Search for the cell housing the specified text and yield its (x, y) center coordinate. 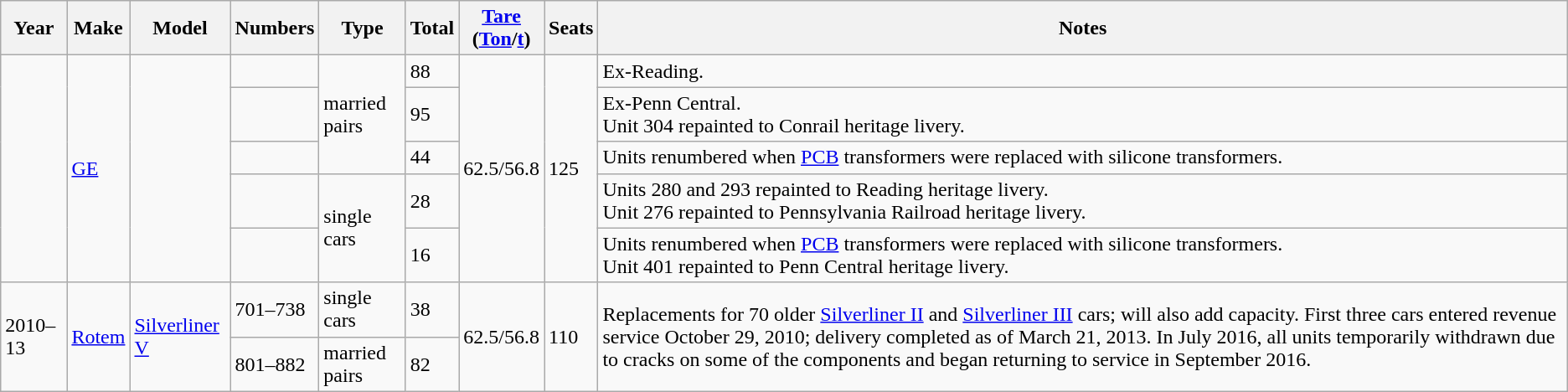
88 (432, 71)
82 (432, 364)
Model (180, 28)
Make (99, 28)
Rotem (99, 337)
Ex-Penn Central. Unit 304 repainted to Conrail heritage livery. (1082, 114)
Units renumbered when PCB transformers were replaced with silicone transformers.Unit 401 repainted to Penn Central heritage livery. (1082, 255)
701–738 (275, 310)
Total (432, 28)
95 (432, 114)
Units renumbered when PCB transformers were replaced with silicone transformers. (1082, 157)
125 (571, 169)
2010–13 (34, 337)
Type (362, 28)
Seats (571, 28)
GE (99, 169)
Units 280 and 293 repainted to Reading heritage livery.Unit 276 repainted to Pennsylvania Railroad heritage livery. (1082, 201)
110 (571, 337)
16 (432, 255)
Year (34, 28)
Numbers (275, 28)
44 (432, 157)
28 (432, 201)
38 (432, 310)
Notes (1082, 28)
Ex-Reading. (1082, 71)
Tare(Ton/t) (502, 28)
801–882 (275, 364)
Silverliner V (180, 337)
